Find where the given text appears and provide that cell's center as [X, Y] coordinate. 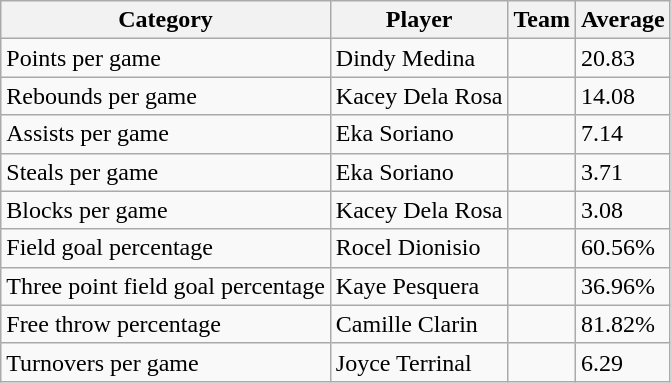
Steals per game [166, 172]
Kaye Pesquera [419, 286]
Dindy Medina [419, 58]
3.08 [624, 210]
20.83 [624, 58]
Points per game [166, 58]
7.14 [624, 134]
Rebounds per game [166, 96]
Assists per game [166, 134]
14.08 [624, 96]
36.96% [624, 286]
6.29 [624, 362]
Category [166, 20]
Player [419, 20]
Joyce Terrinal [419, 362]
Field goal percentage [166, 248]
Free throw percentage [166, 324]
Camille Clarin [419, 324]
Blocks per game [166, 210]
Turnovers per game [166, 362]
Rocel Dionisio [419, 248]
60.56% [624, 248]
81.82% [624, 324]
Team [542, 20]
3.71 [624, 172]
Three point field goal percentage [166, 286]
Average [624, 20]
